Return [x, y] of the center of cell containing provided text 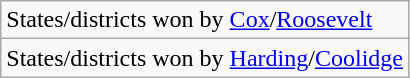
States/districts won by Harding/Coolidge [205, 58]
States/districts won by Cox/Roosevelt [205, 20]
